Extract the [x, y] coordinate from the center of the cell holding the provided text.  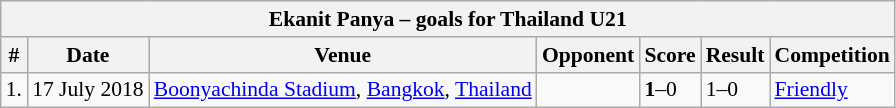
Boonyachinda Stadium, Bangkok, Thailand [343, 90]
Date [88, 55]
1. [14, 90]
Ekanit Panya – goals for Thailand U21 [448, 19]
Competition [832, 55]
17 July 2018 [88, 90]
Venue [343, 55]
Opponent [588, 55]
Result [736, 55]
Score [670, 55]
Friendly [832, 90]
# [14, 55]
